Pinpoint the cell where the given text exists, returning its (X, Y) midpoint coordinate. 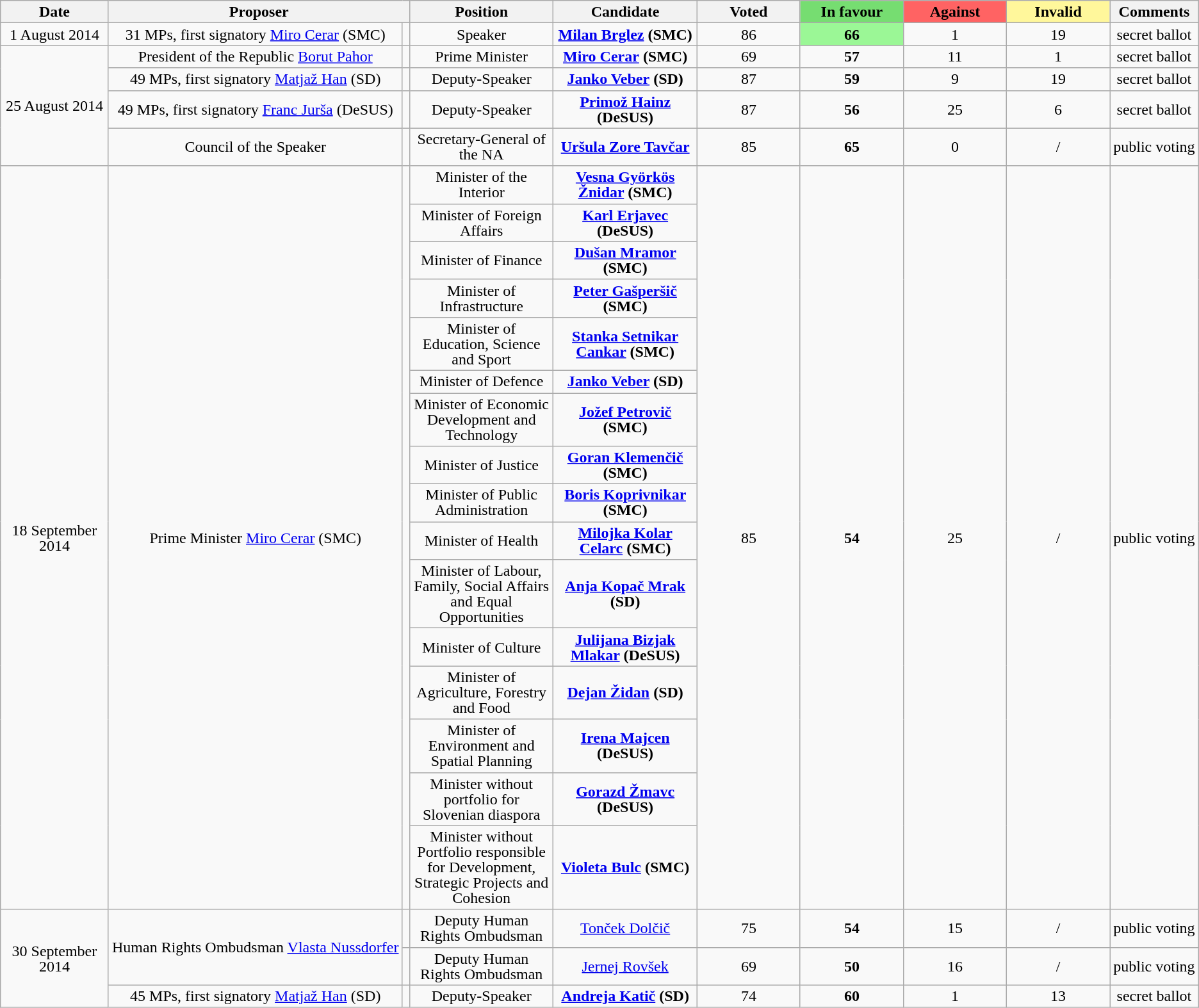
Minister of Finance (481, 260)
Dušan Mramor (SMC) (625, 260)
Violeta Bulc (SMC) (625, 867)
Tonček Dolčič (625, 929)
Jožef Petrovič (SMC) (625, 420)
Minister of Justice (481, 465)
66 (852, 35)
60 (852, 996)
0 (954, 147)
45 MPs, first signatory Matjaž Han (SD) (255, 996)
Prime Minister (481, 56)
Dejan Židan (SD) (625, 693)
President of the Republic Borut Pahor (255, 56)
Karl Erjavec (DeSUS) (625, 223)
49 MPs, first signatory Matjaž Han (SD) (255, 79)
15 (954, 929)
Uršula Zore Tavčar (625, 147)
Against (954, 12)
Andreja Katič (SD) (625, 996)
Comments (1154, 12)
Human Rights Ombudsman Vlasta Nussdorfer (255, 947)
Prime Minister Miro Cerar (SMC) (255, 538)
Speaker (481, 35)
Stanka Setnikar Cankar (SMC) (625, 343)
86 (748, 35)
75 (748, 929)
Anja Kopač Mrak (SD) (625, 594)
18 September 2014 (54, 538)
Minister of Education, Science and Sport (481, 343)
Vesna Györkös Žnidar (SMC) (625, 184)
Minister of Economic Development and Technology (481, 420)
Minister of Culture (481, 647)
Candidate (625, 12)
In favour (852, 12)
50 (852, 966)
30 September 2014 (54, 958)
Goran Klemenčič (SMC) (625, 465)
Jernej Rovšek (625, 966)
6 (1058, 109)
13 (1058, 996)
Council of the Speaker (255, 147)
Minister of Labour, Family, Social Affairs and Equal Opportunities (481, 594)
Minister of Health (481, 541)
Minister of Agriculture, Forestry and Food (481, 693)
31 MPs, first signatory Miro Cerar (SMC) (255, 35)
57 (852, 56)
Minister of Public Administration (481, 503)
Primož Hainz (DeSUS) (625, 109)
65 (852, 147)
Boris Koprivnikar (SMC) (625, 503)
Milojka Kolar Celarc (SMC) (625, 541)
16 (954, 966)
56 (852, 109)
74 (748, 996)
Proposer (259, 12)
Minister of Infrastructure (481, 298)
Julijana Bizjak Mlakar (DeSUS) (625, 647)
1 August 2014 (54, 35)
Date (54, 12)
Minister of Foreign Affairs (481, 223)
25 August 2014 (54, 106)
Peter Gašperšič (SMC) (625, 298)
Miro Cerar (SMC) (625, 56)
Minister without Portfolio responsible for Development, Strategic Projects and Cohesion (481, 867)
59 (852, 79)
Irena Majcen (DeSUS) (625, 745)
Minister of the Interior (481, 184)
Minister without portfolio for Slovenian diaspora (481, 799)
Minister of Defence (481, 382)
Invalid (1058, 12)
Minister of Environment and Spatial Planning (481, 745)
Milan Brglez (SMC) (625, 35)
Position (481, 12)
49 MPs, first signatory Franc Jurša (DeSUS) (255, 109)
Gorazd Žmavc (DeSUS) (625, 799)
Secretary-General of the NA (481, 147)
Voted (748, 12)
9 (954, 79)
11 (954, 56)
